Pinpoint the cell where the given text exists, returning its (x, y) midpoint coordinate. 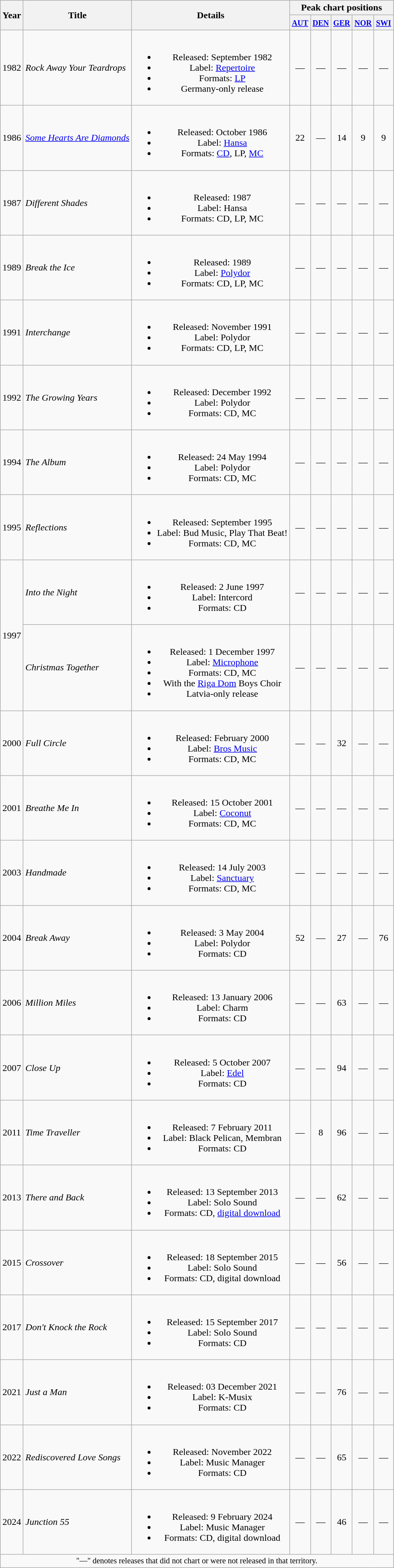
Full Circle (77, 743)
2000 (12, 743)
Million Miles (77, 1003)
2006 (12, 1003)
SWI (383, 23)
Released: 18 September 2015Label: Solo SoundFormats: CD, digital download (211, 1262)
Released: 5 October 2007Label: EdelFormats: CD (211, 1068)
63 (341, 1003)
Released: 24 May 1994Label: PolydorFormats: CD, MC (211, 462)
Interchange (77, 333)
"—" denotes releases that did not chart or were not released in that territory. (197, 1561)
32 (341, 743)
Released: 1 December 1997Label: MicrophoneFormats: CD, MCWith the Riga Dom Boys ChoirLatvia-only release (211, 668)
96 (341, 1132)
14 (341, 138)
There and Back (77, 1198)
27 (341, 938)
2015 (12, 1262)
1987 (12, 203)
Released: September 1982Label: RepertoireFormats: LPGermany-only release (211, 68)
Released: 13 January 2006Label: CharmFormats: CD (211, 1003)
2022 (12, 1457)
2017 (12, 1327)
2003 (12, 873)
Released: 3 May 2004Label: PolydorFormats: CD (211, 938)
Reflections (77, 527)
1992 (12, 397)
Just a Man (77, 1392)
NOR (363, 23)
Released: November 2022Label: Music ManagerFormats: CD (211, 1457)
Close Up (77, 1068)
Released: 15 September 2017Label: Solo SoundFormats: CD (211, 1327)
Break the Ice (77, 267)
1994 (12, 462)
56 (341, 1262)
1982 (12, 68)
Released: 03 December 2021Label: K-MusixFormats: CD (211, 1392)
Released: 9 February 2024Label: Music ManagerFormats: CD, digital download (211, 1522)
Released: December 1992Label: PolydorFormats: CD, MC (211, 397)
Christmas Together (77, 668)
Released: 7 February 2011Label: Black Pelican, MembranFormats: CD (211, 1132)
Released: 1987Label: HansaFormats: CD, LP, MC (211, 203)
Rock Away Your Teardrops (77, 68)
Released: 1989Label: PolydorFormats: CD, LP, MC (211, 267)
Junction 55 (77, 1522)
AUT (300, 23)
Handmade (77, 873)
2024 (12, 1522)
The Album (77, 462)
Released: October 1986Label: HansaFormats: CD, LP, MC (211, 138)
Crossover (77, 1262)
Some Hearts Are Diamonds (77, 138)
Different Shades (77, 203)
Break Away (77, 938)
Released: February 2000Label: Bros MusicFormats: CD, MC (211, 743)
Released: 15 October 2001Label: CoconutFormats: CD, MC (211, 808)
Released: 2 June 1997Label: IntercordFormats: CD (211, 592)
Released: November 1991Label: PolydorFormats: CD, LP, MC (211, 333)
Year (12, 15)
1995 (12, 527)
1986 (12, 138)
2001 (12, 808)
The Growing Years (77, 397)
Released: 13 September 2013Label: Solo SoundFormats: CD, digital download (211, 1198)
Released: 14 July 2003Label: SanctuaryFormats: CD, MC (211, 873)
2021 (12, 1392)
Time Traveller (77, 1132)
52 (300, 938)
2013 (12, 1198)
94 (341, 1068)
Title (77, 15)
Released: September 1995Label: Bud Music, Play That Beat!Formats: CD, MC (211, 527)
GER (341, 23)
1997 (12, 635)
62 (341, 1198)
Rediscovered Love Songs (77, 1457)
46 (341, 1522)
Breathe Me In (77, 808)
Into the Night (77, 592)
1989 (12, 267)
8 (320, 1132)
Don't Knock the Rock (77, 1327)
Details (211, 15)
2011 (12, 1132)
22 (300, 138)
Peak chart positions (341, 8)
DEN (320, 23)
2007 (12, 1068)
2004 (12, 938)
1991 (12, 333)
65 (341, 1457)
